Pinpoint the cell where the given text exists, returning its [X, Y] midpoint coordinate. 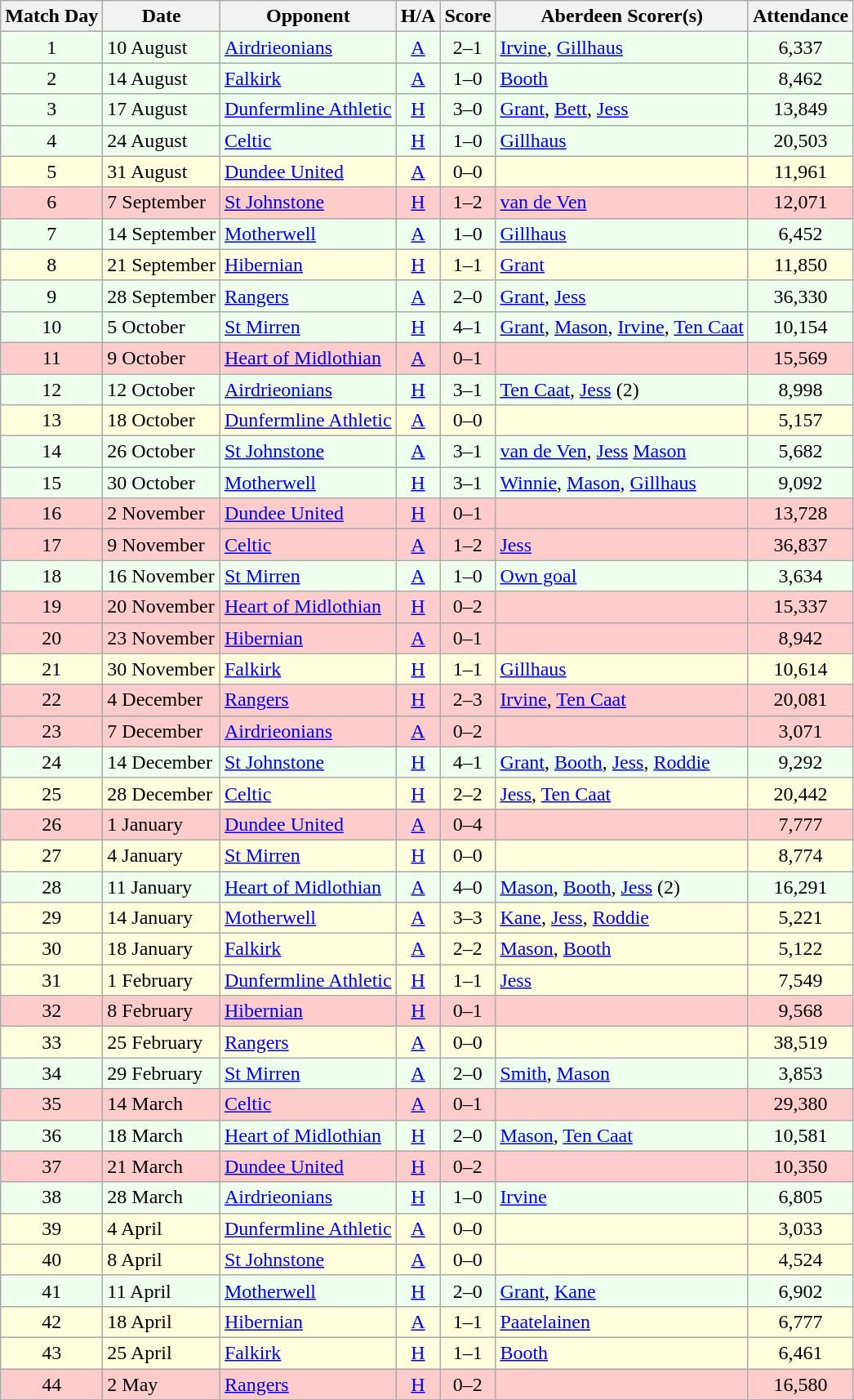
8,774 [800, 855]
40 [52, 1260]
23 November [162, 638]
8,998 [800, 390]
5,682 [800, 452]
12 October [162, 390]
18 [52, 576]
25 April [162, 1353]
Aberdeen Scorer(s) [622, 16]
38,519 [800, 1042]
Irvine [622, 1197]
Match Day [52, 16]
8,942 [800, 638]
20 November [162, 607]
42 [52, 1322]
36,837 [800, 545]
3,634 [800, 576]
Smith, Mason [622, 1073]
30 November [162, 669]
16,291 [800, 886]
44 [52, 1384]
Mason, Booth, Jess (2) [622, 886]
11,961 [800, 172]
5,157 [800, 421]
36 [52, 1135]
11 [52, 358]
van de Ven, Jess Mason [622, 452]
18 April [162, 1322]
4 January [162, 855]
14 August [162, 78]
36,330 [800, 296]
39 [52, 1228]
9,568 [800, 1011]
Winnie, Mason, Gillhaus [622, 483]
6,805 [800, 1197]
43 [52, 1353]
10 August [162, 47]
14 [52, 452]
3–0 [468, 109]
19 [52, 607]
10,581 [800, 1135]
28 September [162, 296]
Irvine, Gillhaus [622, 47]
7 [52, 234]
18 October [162, 421]
5 October [162, 327]
20,503 [800, 140]
10,614 [800, 669]
1 [52, 47]
4 December [162, 700]
12,071 [800, 203]
20 [52, 638]
0–4 [468, 824]
37 [52, 1166]
21 September [162, 265]
13 [52, 421]
31 August [162, 172]
30 [52, 949]
9,292 [800, 762]
32 [52, 1011]
24 August [162, 140]
Own goal [622, 576]
9 October [162, 358]
5 [52, 172]
7,777 [800, 824]
31 [52, 980]
Jess, Ten Caat [622, 793]
16,580 [800, 1384]
29,380 [800, 1104]
28 December [162, 793]
33 [52, 1042]
Grant, Kane [622, 1291]
4,524 [800, 1260]
30 October [162, 483]
15,569 [800, 358]
3 [52, 109]
20,081 [800, 700]
7 September [162, 203]
25 February [162, 1042]
23 [52, 731]
11,850 [800, 265]
10,350 [800, 1166]
Mason, Ten Caat [622, 1135]
Grant, Jess [622, 296]
34 [52, 1073]
Attendance [800, 16]
3–3 [468, 918]
Grant, Mason, Irvine, Ten Caat [622, 327]
12 [52, 390]
25 [52, 793]
4 [52, 140]
21 [52, 669]
4–0 [468, 886]
17 [52, 545]
1 February [162, 980]
Grant, Bett, Jess [622, 109]
Score [468, 16]
13,728 [800, 514]
2 [52, 78]
van de Ven [622, 203]
2 May [162, 1384]
Date [162, 16]
9 [52, 296]
6,452 [800, 234]
16 November [162, 576]
17 August [162, 109]
28 [52, 886]
20,442 [800, 793]
14 September [162, 234]
2 November [162, 514]
27 [52, 855]
26 [52, 824]
24 [52, 762]
3,033 [800, 1228]
8 [52, 265]
18 March [162, 1135]
14 January [162, 918]
H/A [418, 16]
35 [52, 1104]
2–1 [468, 47]
8 April [162, 1260]
6,777 [800, 1322]
Kane, Jess, Roddie [622, 918]
13,849 [800, 109]
29 [52, 918]
11 April [162, 1291]
10 [52, 327]
9 November [162, 545]
6,461 [800, 1353]
5,122 [800, 949]
9,092 [800, 483]
Grant [622, 265]
16 [52, 514]
Grant, Booth, Jess, Roddie [622, 762]
Mason, Booth [622, 949]
22 [52, 700]
6,902 [800, 1291]
3,071 [800, 731]
4 April [162, 1228]
26 October [162, 452]
18 January [162, 949]
8,462 [800, 78]
15 [52, 483]
41 [52, 1291]
1 January [162, 824]
29 February [162, 1073]
8 February [162, 1011]
11 January [162, 886]
21 March [162, 1166]
Irvine, Ten Caat [622, 700]
5,221 [800, 918]
28 March [162, 1197]
14 March [162, 1104]
Paatelainen [622, 1322]
6,337 [800, 47]
7 December [162, 731]
2–3 [468, 700]
10,154 [800, 327]
15,337 [800, 607]
Ten Caat, Jess (2) [622, 390]
Opponent [308, 16]
3,853 [800, 1073]
7,549 [800, 980]
38 [52, 1197]
6 [52, 203]
14 December [162, 762]
